Capture the cell that displays the provided text and extract its [x, y] central coordinate. 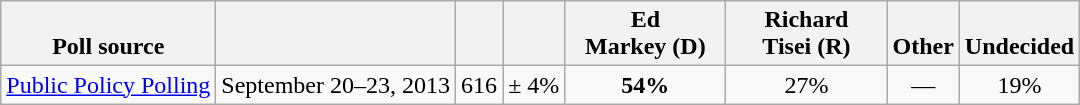
EdMarkey (D) [646, 34]
RichardTisei (R) [806, 34]
— [923, 85]
27% [806, 85]
616 [480, 85]
September 20–23, 2013 [336, 85]
Other [923, 34]
19% [1019, 85]
Public Policy Polling [108, 85]
Undecided [1019, 34]
± 4% [534, 85]
Poll source [108, 34]
54% [646, 85]
